Pinpoint the cell where the given text exists, returning its [x, y] midpoint coordinate. 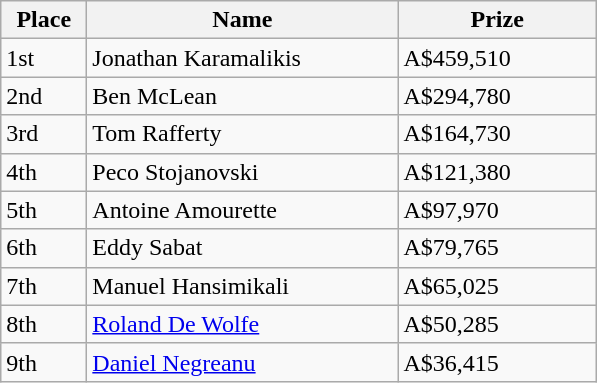
A$65,025 [498, 286]
Name [242, 20]
A$459,510 [498, 58]
8th [44, 324]
5th [44, 210]
3rd [44, 134]
7th [44, 286]
6th [44, 248]
A$97,970 [498, 210]
A$121,380 [498, 172]
Tom Rafferty [242, 134]
9th [44, 362]
4th [44, 172]
A$164,730 [498, 134]
A$294,780 [498, 96]
A$50,285 [498, 324]
Place [44, 20]
Eddy Sabat [242, 248]
Daniel Negreanu [242, 362]
A$36,415 [498, 362]
1st [44, 58]
Antoine Amourette [242, 210]
Roland De Wolfe [242, 324]
Peco Stojanovski [242, 172]
Ben McLean [242, 96]
2nd [44, 96]
Jonathan Karamalikis [242, 58]
Manuel Hansimikali [242, 286]
A$79,765 [498, 248]
Prize [498, 20]
